Determine the (x, y) coordinate at the center of the cell enclosing the given text.  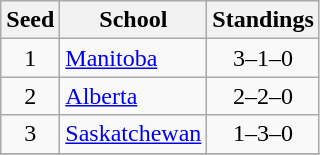
Manitoba (134, 58)
3–1–0 (263, 58)
1 (30, 58)
Seed (30, 20)
Saskatchewan (134, 134)
1–3–0 (263, 134)
3 (30, 134)
Standings (263, 20)
2 (30, 96)
Alberta (134, 96)
2–2–0 (263, 96)
School (134, 20)
